Find where the given text appears and provide that cell's center as (X, Y) coordinate. 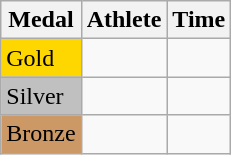
Bronze (41, 134)
Medal (41, 20)
Time (199, 20)
Gold (41, 58)
Athlete (124, 20)
Silver (41, 96)
